Find where the given text appears and provide that cell's center as (X, Y) coordinate. 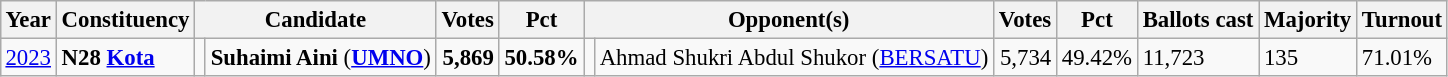
N28 Kota (125, 57)
Turnout (1402, 20)
2023 (28, 57)
Ahmad Shukri Abdul Shukor (BERSATU) (794, 57)
Majority (1308, 20)
5,734 (1026, 57)
Year (28, 20)
Suhaimi Aini (UMNO) (320, 57)
11,723 (1198, 57)
71.01% (1402, 57)
5,869 (468, 57)
49.42% (1096, 57)
135 (1308, 57)
Ballots cast (1198, 20)
Opponent(s) (789, 20)
Constituency (125, 20)
Candidate (316, 20)
50.58% (542, 57)
